From the cell containing the given text, extract its center point as [x, y] coordinate. 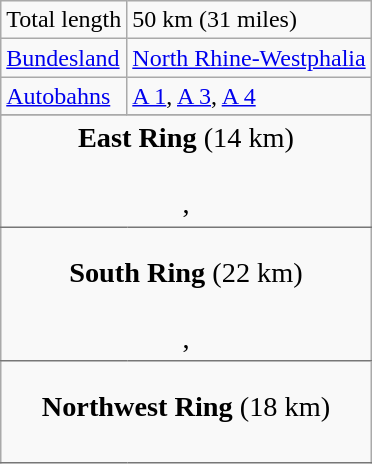
South Ring (22 km) , [186, 294]
Northwest Ring (18 km) [186, 412]
Total length [64, 20]
Autobahns [64, 96]
A 1, A 3, A 4 [249, 96]
50 km (31 miles) [249, 20]
East Ring (14 km) , [186, 171]
Bundesland [64, 58]
North Rhine-Westphalia [249, 58]
